Find where the given text appears and provide that cell's center as (X, Y) coordinate. 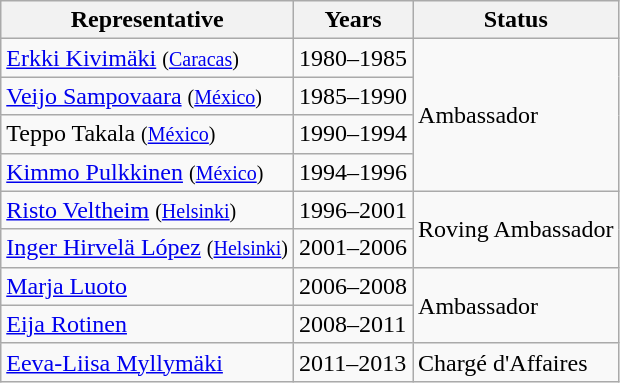
Representative (148, 20)
1980–1985 (354, 58)
Years (354, 20)
Kimmo Pulkkinen (México) (148, 172)
Status (516, 20)
2001–2006 (354, 248)
Veijo Sampovaara (México) (148, 96)
2008–2011 (354, 324)
Teppo Takala (México) (148, 134)
1994–1996 (354, 172)
Roving Ambassador (516, 229)
1996–2001 (354, 210)
Eija Rotinen (148, 324)
1990–1994 (354, 134)
Erkki Kivimäki (Caracas) (148, 58)
2006–2008 (354, 286)
Inger Hirvelä López (Helsinki) (148, 248)
Marja Luoto (148, 286)
1985–1990 (354, 96)
Chargé d'Affaires (516, 362)
Eeva-Liisa Myllymäki (148, 362)
Risto Veltheim (Helsinki) (148, 210)
2011–2013 (354, 362)
